Determine the [x, y] coordinate at the center of the cell enclosing the given text.  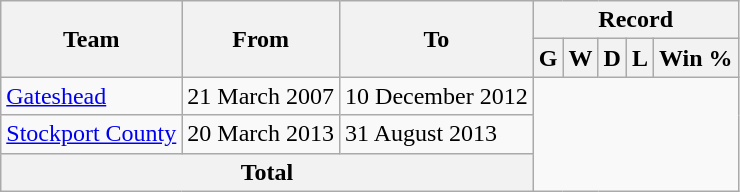
Win % [696, 58]
20 March 2013 [261, 134]
D [612, 58]
W [580, 58]
31 August 2013 [437, 134]
Gateshead [92, 96]
Total [267, 172]
Stockport County [92, 134]
From [261, 39]
G [548, 58]
21 March 2007 [261, 96]
Team [92, 39]
Record [636, 20]
L [640, 58]
To [437, 39]
10 December 2012 [437, 96]
